Search for the cell housing the specified text and yield its (X, Y) center coordinate. 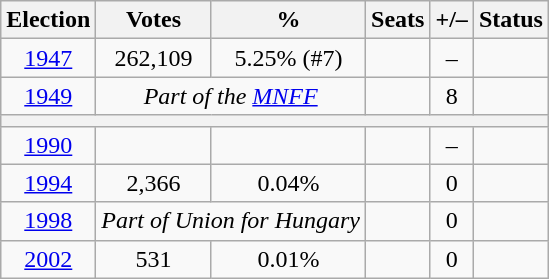
% (288, 20)
8 (452, 96)
Part of Union for Hungary (231, 221)
0.01% (288, 259)
Part of the MNFF (231, 96)
5.25% (#7) (288, 58)
Election (48, 20)
1990 (48, 145)
Seats (398, 20)
0.04% (288, 183)
+/– (452, 20)
1998 (48, 221)
2002 (48, 259)
1947 (48, 58)
531 (154, 259)
Votes (154, 20)
1994 (48, 183)
262,109 (154, 58)
Status (510, 20)
1949 (48, 96)
2,366 (154, 183)
